Output the [x, y] coordinate of the center of the cell containing the given text.  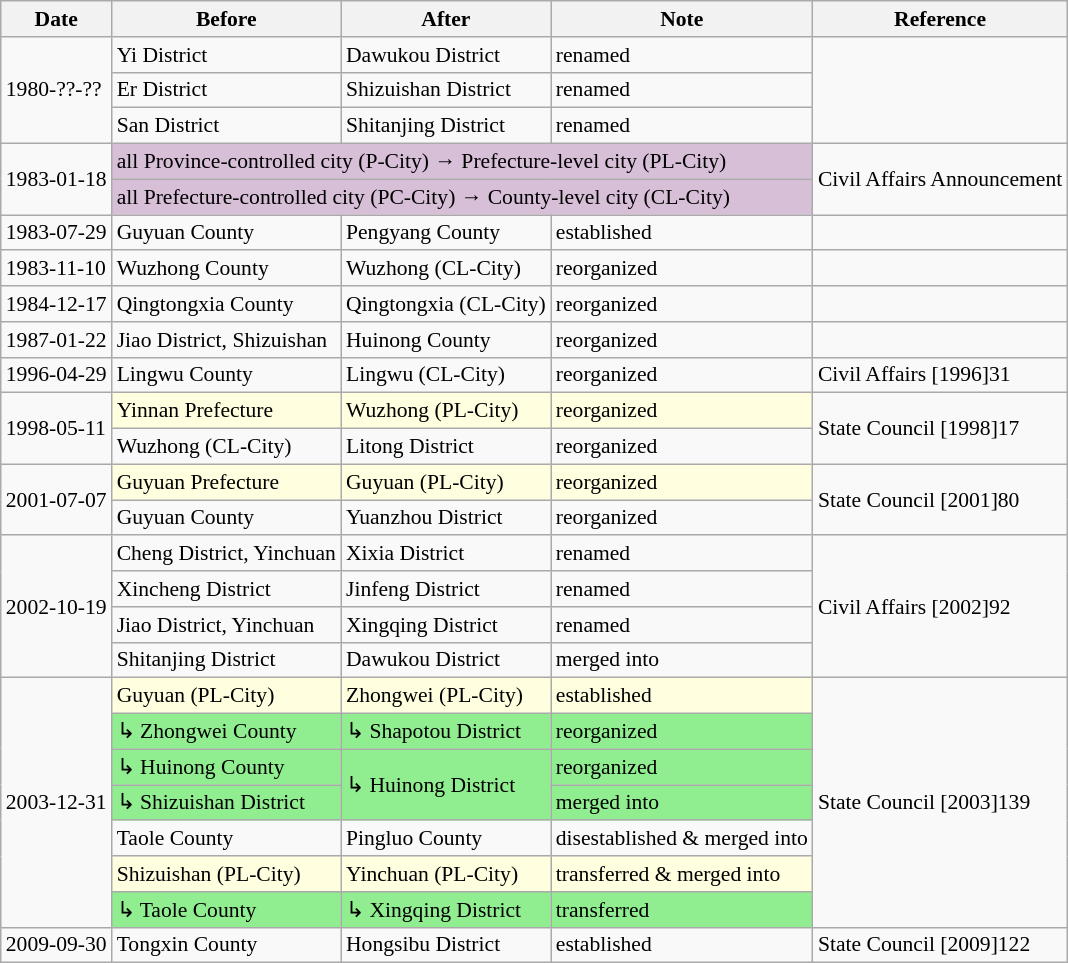
↳ Xingqing District [446, 910]
Before [226, 19]
Note [682, 19]
Lingwu County [226, 375]
State Council [1998]17 [940, 428]
Tongxin County [226, 945]
Yi District [226, 55]
transferred & merged into [682, 874]
Jinfeng District [446, 589]
transferred [682, 910]
1984-12-17 [56, 304]
Qingtongxia County [226, 304]
Guyuan Prefecture [226, 482]
1983-01-18 [56, 180]
2003-12-31 [56, 802]
Er District [226, 90]
Xincheng District [226, 589]
Wuzhong County [226, 269]
Jiao District, Yinchuan [226, 625]
Zhongwei (PL-City) [446, 696]
↳ Shapotou District [446, 732]
Huinong County [446, 340]
1983-07-29 [56, 233]
Civil Affairs [2002]92 [940, 607]
Pingluo County [446, 839]
1987-01-22 [56, 340]
1998-05-11 [56, 428]
Yuanzhou District [446, 518]
all Province-controlled city (P-City) → Prefecture-level city (PL-City) [462, 162]
↳ Shizuishan District [226, 803]
Reference [940, 19]
Civil Affairs [1996]31 [940, 375]
↳ Zhongwei County [226, 732]
Taole County [226, 839]
Yinnan Prefecture [226, 411]
Civil Affairs Announcement [940, 180]
Shizuishan (PL-City) [226, 874]
1996-04-29 [56, 375]
↳ Taole County [226, 910]
Pengyang County [446, 233]
all Prefecture-controlled city (PC-City) → County-level city (CL-City) [462, 197]
Shizuishan District [446, 90]
↳ Huinong County [226, 767]
Date [56, 19]
1983-11-10 [56, 269]
Lingwu (CL-City) [446, 375]
State Council [2009]122 [940, 945]
Xixia District [446, 554]
Litong District [446, 447]
State Council [2001]80 [940, 500]
Xingqing District [446, 625]
Jiao District, Shizuishan [226, 340]
2009-09-30 [56, 945]
Hongsibu District [446, 945]
Qingtongxia (CL-City) [446, 304]
2001-07-07 [56, 500]
Cheng District, Yinchuan [226, 554]
After [446, 19]
disestablished & merged into [682, 839]
Wuzhong (PL-City) [446, 411]
State Council [2003]139 [940, 802]
Yinchuan (PL-City) [446, 874]
San District [226, 126]
↳ Huinong District [446, 784]
2002-10-19 [56, 607]
1980-??-?? [56, 90]
